Output the [x, y] coordinate of the center of the cell containing the given text.  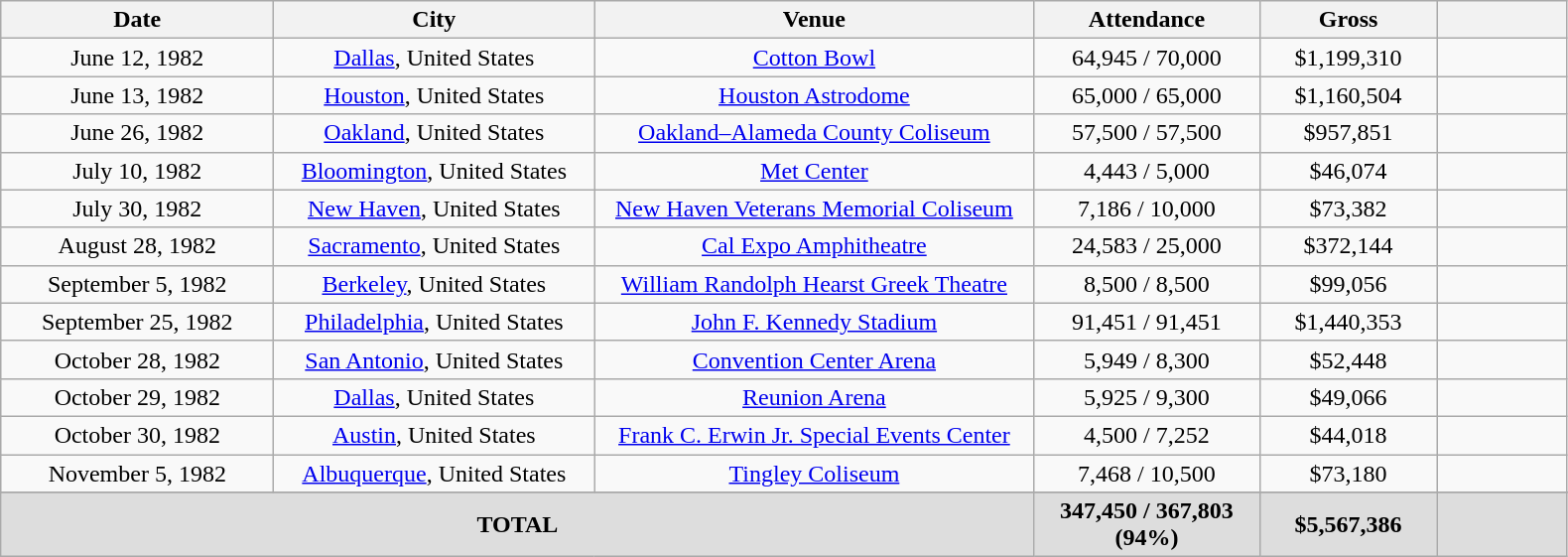
September 25, 1982 [137, 322]
$1,160,504 [1348, 95]
John F. Kennedy Stadium [814, 322]
Bloomington, United States [435, 171]
$1,440,353 [1348, 322]
Oakland, United States [435, 133]
Houston, United States [435, 95]
Houston Astrodome [814, 95]
San Antonio, United States [435, 359]
7,468 / 10,500 [1147, 474]
William Randolph Hearst Greek Theatre [814, 284]
Venue [814, 20]
$52,448 [1348, 359]
Philadelphia, United States [435, 322]
4,443 / 5,000 [1147, 171]
Berkeley, United States [435, 284]
City [435, 20]
$73,180 [1348, 474]
Met Center [814, 171]
September 5, 1982 [137, 284]
New Haven Veterans Memorial Coliseum [814, 209]
October 28, 1982 [137, 359]
Frank C. Erwin Jr. Special Events Center [814, 435]
$957,851 [1348, 133]
$73,382 [1348, 209]
$372,144 [1348, 246]
5,949 / 8,300 [1147, 359]
64,945 / 70,000 [1147, 58]
24,583 / 25,000 [1147, 246]
347,450 / 367,803 (94%) [1147, 524]
October 29, 1982 [137, 397]
Gross [1348, 20]
91,451 / 91,451 [1147, 322]
8,500 / 8,500 [1147, 284]
65,000 / 65,000 [1147, 95]
Convention Center Arena [814, 359]
October 30, 1982 [137, 435]
July 10, 1982 [137, 171]
$99,056 [1348, 284]
June 13, 1982 [137, 95]
$46,074 [1348, 171]
June 26, 1982 [137, 133]
57,500 / 57,500 [1147, 133]
July 30, 1982 [137, 209]
Tingley Coliseum [814, 474]
5,925 / 9,300 [1147, 397]
November 5, 1982 [137, 474]
Albuquerque, United States [435, 474]
June 12, 1982 [137, 58]
New Haven, United States [435, 209]
$1,199,310 [1348, 58]
Reunion Arena [814, 397]
Cotton Bowl [814, 58]
7,186 / 10,000 [1147, 209]
4,500 / 7,252 [1147, 435]
TOTAL [518, 524]
Sacramento, United States [435, 246]
Austin, United States [435, 435]
Cal Expo Amphitheatre [814, 246]
Attendance [1147, 20]
$49,066 [1348, 397]
Oakland–Alameda County Coliseum [814, 133]
August 28, 1982 [137, 246]
$44,018 [1348, 435]
Date [137, 20]
$5,567,386 [1348, 524]
